From the cell containing the given text, extract its center point as [X, Y] coordinate. 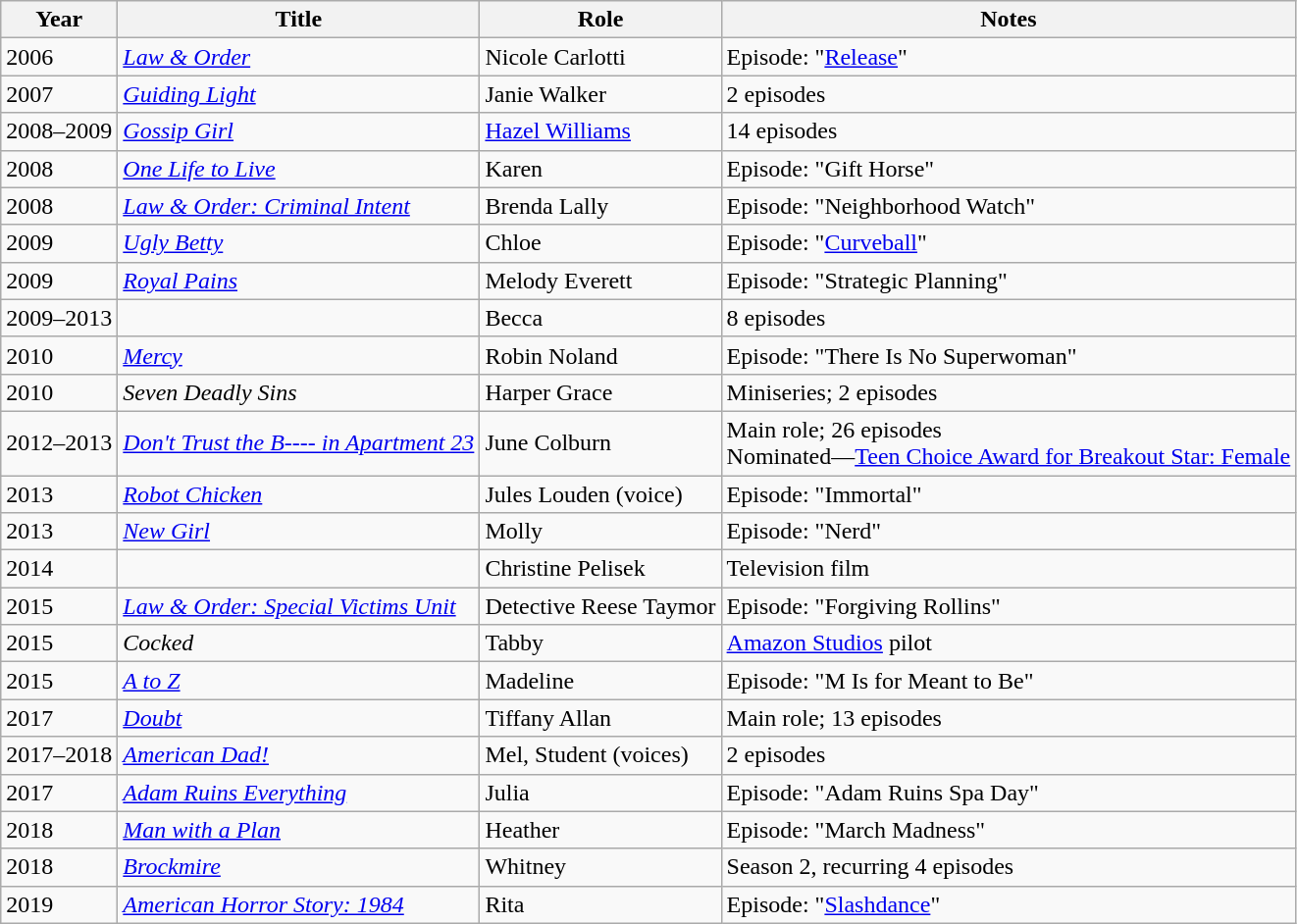
14 episodes [1009, 131]
2009–2013 [59, 318]
Detective Reese Taymor [600, 606]
Mel, Student (voices) [600, 755]
Episode: "Forgiving Rollins" [1009, 606]
American Dad! [298, 755]
Cocked [298, 643]
Law & Order [298, 57]
Episode: "M Is for Meant to Be" [1009, 681]
One Life to Live [298, 169]
2008–2009 [59, 131]
Amazon Studios pilot [1009, 643]
Royal Pains [298, 281]
2014 [59, 569]
2019 [59, 904]
Hazel Williams [600, 131]
Rita [600, 904]
Robot Chicken [298, 493]
2017–2018 [59, 755]
Episode: "March Madness" [1009, 830]
8 episodes [1009, 318]
Mercy [298, 355]
Brenda Lally [600, 206]
Jules Louden (voice) [600, 493]
Main role; 26 episodesNominated—Teen Choice Award for Breakout Star: Female [1009, 443]
American Horror Story: 1984 [298, 904]
Christine Pelisek [600, 569]
Notes [1009, 20]
2006 [59, 57]
Episode: "Curveball" [1009, 243]
Chloe [600, 243]
Heather [600, 830]
Karen [600, 169]
Adam Ruins Everything [298, 793]
Nicole Carlotti [600, 57]
Episode: "Slashdance" [1009, 904]
Title [298, 20]
Episode: "There Is No Superwoman" [1009, 355]
Episode: "Strategic Planning" [1009, 281]
Ugly Betty [298, 243]
Television film [1009, 569]
Becca [600, 318]
New Girl [298, 532]
Whitney [600, 867]
Tabby [600, 643]
2012–2013 [59, 443]
Season 2, recurring 4 episodes [1009, 867]
Brockmire [298, 867]
Episode: "Adam Ruins Spa Day" [1009, 793]
Julia [600, 793]
Tiffany Allan [600, 718]
Law & Order: Special Victims Unit [298, 606]
Role [600, 20]
Madeline [600, 681]
Janie Walker [600, 94]
Molly [600, 532]
Year [59, 20]
Melody Everett [600, 281]
Law & Order: Criminal Intent [298, 206]
Episode: "Neighborhood Watch" [1009, 206]
Seven Deadly Sins [298, 392]
2007 [59, 94]
Episode: "Nerd" [1009, 532]
Guiding Light [298, 94]
Episode: "Gift Horse" [1009, 169]
Man with a Plan [298, 830]
Doubt [298, 718]
Episode: "Immortal" [1009, 493]
A to Z [298, 681]
Don't Trust the B---- in Apartment 23 [298, 443]
Episode: "Release" [1009, 57]
Gossip Girl [298, 131]
Miniseries; 2 episodes [1009, 392]
June Colburn [600, 443]
Main role; 13 episodes [1009, 718]
Harper Grace [600, 392]
Robin Noland [600, 355]
